Identify which cell holds the provided text, then report its (x, y) central coordinate. 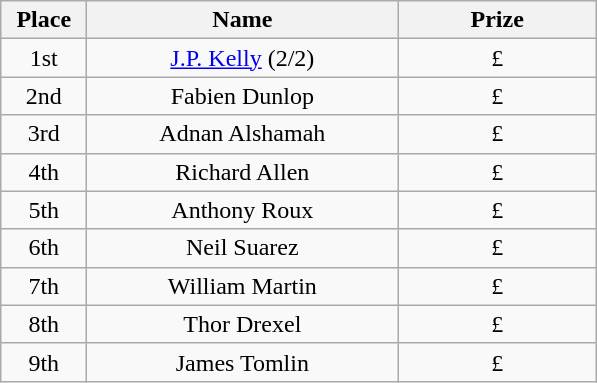
James Tomlin (242, 362)
2nd (44, 96)
Neil Suarez (242, 248)
4th (44, 172)
6th (44, 248)
9th (44, 362)
Place (44, 20)
Prize (498, 20)
Thor Drexel (242, 324)
Richard Allen (242, 172)
7th (44, 286)
Name (242, 20)
Fabien Dunlop (242, 96)
8th (44, 324)
Adnan Alshamah (242, 134)
5th (44, 210)
1st (44, 58)
3rd (44, 134)
Anthony Roux (242, 210)
J.P. Kelly (2/2) (242, 58)
William Martin (242, 286)
